Pinpoint the cell where the given text exists, returning its (X, Y) midpoint coordinate. 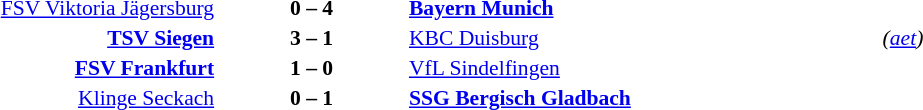
KBC Duisburg (643, 38)
1 – 0 (312, 68)
VfL Sindelfingen (643, 68)
3 – 1 (312, 38)
